Extract the (X, Y) coordinate from the center of the cell holding the provided text.  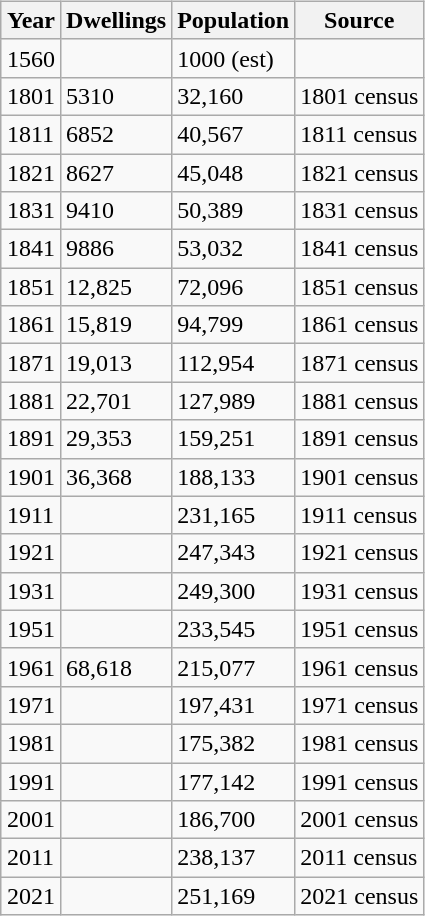
45,048 (234, 173)
19,013 (116, 363)
68,618 (116, 667)
29,353 (116, 439)
1981 census (360, 743)
2021 census (360, 896)
32,160 (234, 96)
72,096 (234, 287)
9886 (116, 249)
12,825 (116, 287)
1881 (30, 401)
1911 census (360, 515)
1921 (30, 553)
159,251 (234, 439)
2011 (30, 858)
1821 (30, 173)
233,545 (234, 629)
1000 (est) (234, 58)
1801 (30, 96)
2001 (30, 820)
1560 (30, 58)
Source (360, 20)
1861 (30, 325)
2021 (30, 896)
231,165 (234, 515)
1991 census (360, 781)
1831 census (360, 211)
2001 census (360, 820)
1911 (30, 515)
53,032 (234, 249)
36,368 (116, 477)
1951 census (360, 629)
40,567 (234, 134)
251,169 (234, 896)
5310 (116, 96)
1901 (30, 477)
9410 (116, 211)
1981 (30, 743)
1801 census (360, 96)
215,077 (234, 667)
22,701 (116, 401)
238,137 (234, 858)
175,382 (234, 743)
1871 (30, 363)
1851 census (360, 287)
1841 (30, 249)
1811 (30, 134)
197,431 (234, 705)
1931 (30, 591)
1931 census (360, 591)
127,989 (234, 401)
1871 census (360, 363)
1851 (30, 287)
1811 census (360, 134)
1891 (30, 439)
1921 census (360, 553)
1971 (30, 705)
1891 census (360, 439)
1971 census (360, 705)
1861 census (360, 325)
94,799 (234, 325)
Population (234, 20)
1821 census (360, 173)
188,133 (234, 477)
249,300 (234, 591)
247,343 (234, 553)
1961 census (360, 667)
112,954 (234, 363)
Year (30, 20)
1961 (30, 667)
2011 census (360, 858)
177,142 (234, 781)
1951 (30, 629)
50,389 (234, 211)
1881 census (360, 401)
15,819 (116, 325)
1901 census (360, 477)
8627 (116, 173)
1841 census (360, 249)
1831 (30, 211)
6852 (116, 134)
186,700 (234, 820)
1991 (30, 781)
Dwellings (116, 20)
